Provide the (x, y) coordinate of the cell's center where the given text is located.  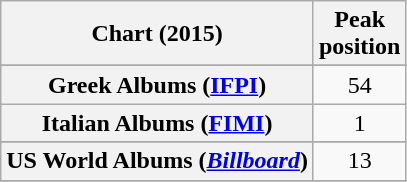
Greek Albums (IFPI) (158, 85)
Peakposition (359, 34)
13 (359, 161)
Italian Albums (FIMI) (158, 123)
1 (359, 123)
US World Albums (Billboard) (158, 161)
54 (359, 85)
Chart (2015) (158, 34)
